Capture the cell that displays the provided text and extract its [x, y] central coordinate. 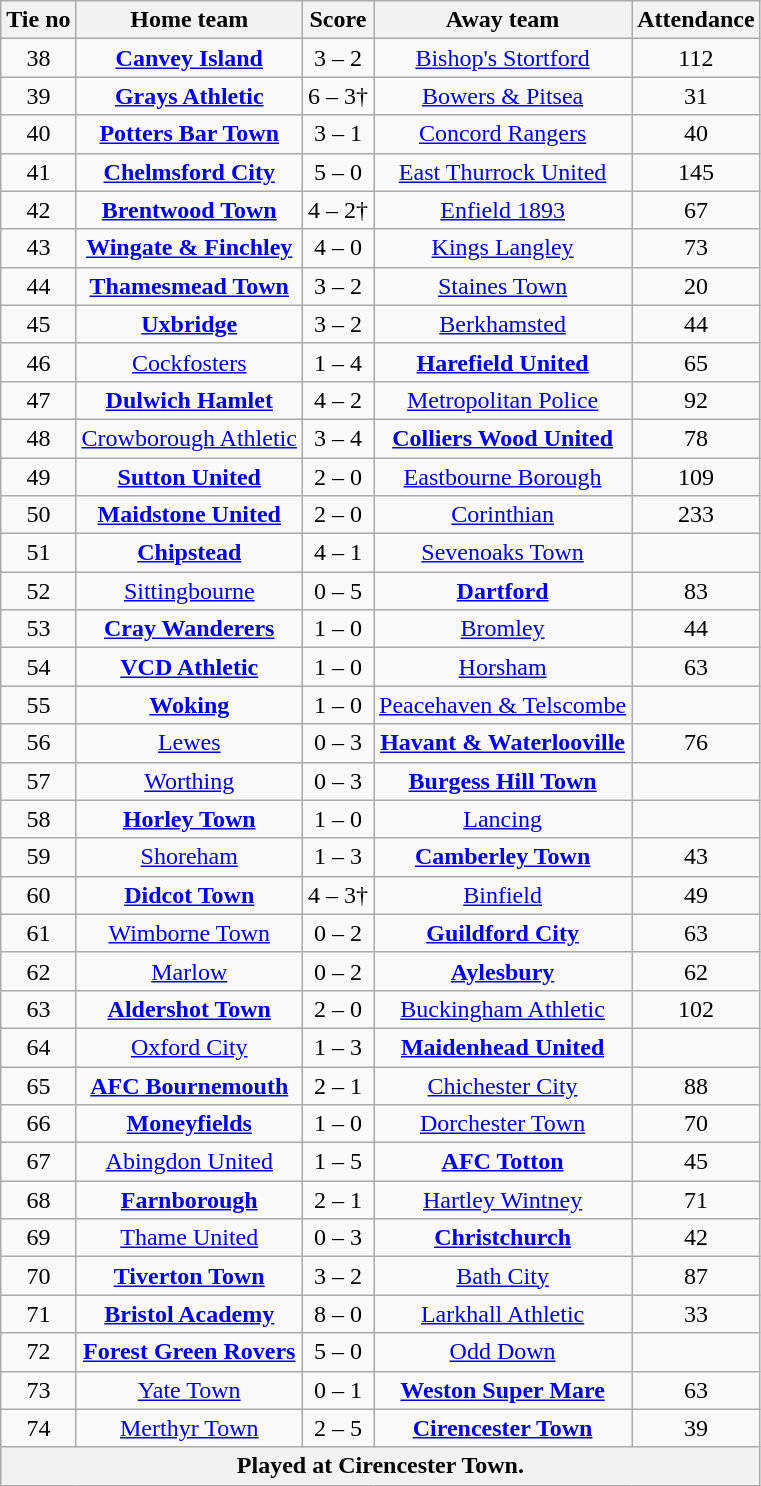
Staines Town [503, 286]
Chipstead [189, 553]
Played at Cirencester Town. [380, 1466]
Tie no [38, 20]
Camberley Town [503, 857]
233 [696, 515]
Hartley Wintney [503, 1200]
Thamesmead Town [189, 286]
AFC Totton [503, 1162]
59 [38, 857]
Enfield 1893 [503, 210]
Bishop's Stortford [503, 58]
Bowers & Pitsea [503, 96]
Buckingham Athletic [503, 1009]
Concord Rangers [503, 134]
109 [696, 477]
Woking [189, 705]
64 [38, 1047]
78 [696, 438]
Cray Wanderers [189, 629]
0 – 1 [338, 1390]
8 – 0 [338, 1314]
Cockfosters [189, 362]
2 – 5 [338, 1428]
Tiverton Town [189, 1276]
Forest Green Rovers [189, 1352]
Home team [189, 20]
Cirencester Town [503, 1428]
38 [38, 58]
Aylesbury [503, 971]
72 [38, 1352]
Burgess Hill Town [503, 781]
145 [696, 172]
Bromley [503, 629]
56 [38, 743]
61 [38, 933]
Bristol Academy [189, 1314]
50 [38, 515]
1 – 5 [338, 1162]
Wimborne Town [189, 933]
Canvey Island [189, 58]
87 [696, 1276]
76 [696, 743]
Dartford [503, 591]
69 [38, 1238]
Maidstone United [189, 515]
33 [696, 1314]
Binfield [503, 895]
1 – 4 [338, 362]
Wingate & Finchley [189, 248]
East Thurrock United [503, 172]
4 – 2 [338, 400]
Lancing [503, 819]
Metropolitan Police [503, 400]
0 – 5 [338, 591]
54 [38, 667]
Eastbourne Borough [503, 477]
Moneyfields [189, 1124]
Berkhamsted [503, 324]
60 [38, 895]
6 – 3† [338, 96]
Larkhall Athletic [503, 1314]
Sutton United [189, 477]
Score [338, 20]
4 – 3† [338, 895]
AFC Bournemouth [189, 1085]
Merthyr Town [189, 1428]
88 [696, 1085]
Shoreham [189, 857]
Lewes [189, 743]
Havant & Waterlooville [503, 743]
Uxbridge [189, 324]
Aldershot Town [189, 1009]
Yate Town [189, 1390]
92 [696, 400]
3 – 1 [338, 134]
83 [696, 591]
Oxford City [189, 1047]
Weston Super Mare [503, 1390]
VCD Athletic [189, 667]
Sevenoaks Town [503, 553]
Attendance [696, 20]
4 – 2† [338, 210]
51 [38, 553]
Corinthian [503, 515]
Chichester City [503, 1085]
52 [38, 591]
Worthing [189, 781]
Horsham [503, 667]
Chelmsford City [189, 172]
Odd Down [503, 1352]
Marlow [189, 971]
Guildford City [503, 933]
Sittingbourne [189, 591]
Peacehaven & Telscombe [503, 705]
46 [38, 362]
53 [38, 629]
55 [38, 705]
20 [696, 286]
3 – 4 [338, 438]
Kings Langley [503, 248]
Farnborough [189, 1200]
Dulwich Hamlet [189, 400]
41 [38, 172]
66 [38, 1124]
48 [38, 438]
4 – 0 [338, 248]
Horley Town [189, 819]
Maidenhead United [503, 1047]
102 [696, 1009]
Grays Athletic [189, 96]
58 [38, 819]
Bath City [503, 1276]
Brentwood Town [189, 210]
Abingdon United [189, 1162]
Colliers Wood United [503, 438]
Crowborough Athletic [189, 438]
Potters Bar Town [189, 134]
57 [38, 781]
Christchurch [503, 1238]
Harefield United [503, 362]
Away team [503, 20]
Thame United [189, 1238]
4 – 1 [338, 553]
68 [38, 1200]
31 [696, 96]
112 [696, 58]
47 [38, 400]
74 [38, 1428]
Dorchester Town [503, 1124]
Didcot Town [189, 895]
